Capture the cell that displays the provided text and extract its (X, Y) central coordinate. 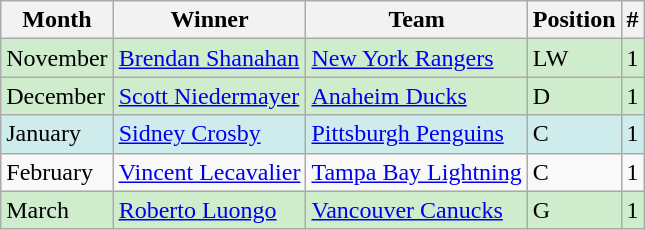
Sidney Crosby (210, 134)
Pittsburgh Penguins (416, 134)
Vincent Lecavalier (210, 172)
December (57, 96)
Winner (210, 20)
Roberto Luongo (210, 210)
January (57, 134)
Vancouver Canucks (416, 210)
March (57, 210)
Tampa Bay Lightning (416, 172)
Team (416, 20)
November (57, 58)
Anaheim Ducks (416, 96)
D (574, 96)
Scott Niedermayer (210, 96)
LW (574, 58)
G (574, 210)
Brendan Shanahan (210, 58)
February (57, 172)
Month (57, 20)
Position (574, 20)
# (632, 20)
New York Rangers (416, 58)
